Return the (X, Y) coordinate for the center point of the cell that contains the specified text.  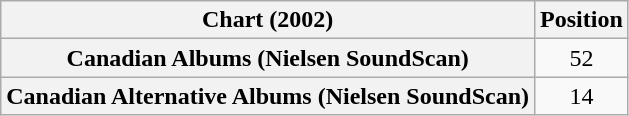
Canadian Albums (Nielsen SoundScan) (268, 58)
52 (582, 58)
Position (582, 20)
Chart (2002) (268, 20)
14 (582, 96)
Canadian Alternative Albums (Nielsen SoundScan) (268, 96)
